Extract the [X, Y] coordinate from the center of the cell holding the provided text.  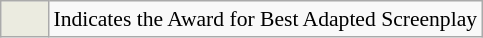
Indicates the Award for Best Adapted Screenplay [265, 19]
